From the cell containing the given text, extract its center point as (x, y) coordinate. 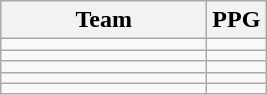
Team (104, 20)
PPG (236, 20)
